Provide the [x, y] coordinate of the cell's center where the given text is located.  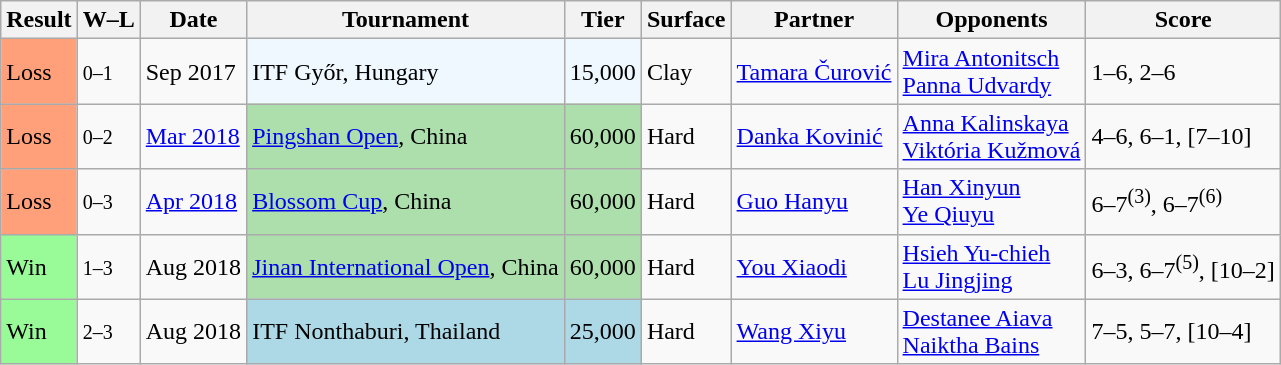
0–2 [108, 136]
Surface [686, 20]
Pingshan Open, China [406, 136]
Anna Kalinskaya Viktória Kužmová [992, 136]
25,000 [602, 332]
Tamara Čurović [814, 72]
Destanee Aiava Naiktha Bains [992, 332]
Tier [602, 20]
Mira Antonitsch Panna Udvardy [992, 72]
Hsieh Yu-chieh Lu Jingjing [992, 266]
Clay [686, 72]
15,000 [602, 72]
Blossom Cup, China [406, 202]
1–6, 2–6 [1183, 72]
Partner [814, 20]
Score [1183, 20]
0–3 [108, 202]
Result [39, 20]
Tournament [406, 20]
Opponents [992, 20]
Sep 2017 [193, 72]
1–3 [108, 266]
Apr 2018 [193, 202]
4–6, 6–1, [7–10] [1183, 136]
Mar 2018 [193, 136]
ITF Nonthaburi, Thailand [406, 332]
Han Xinyun Ye Qiuyu [992, 202]
You Xiaodi [814, 266]
Wang Xiyu [814, 332]
Jinan International Open, China [406, 266]
ITF Győr, Hungary [406, 72]
7–5, 5–7, [10–4] [1183, 332]
6–7(3), 6–7(6) [1183, 202]
0–1 [108, 72]
Danka Kovinić [814, 136]
6–3, 6–7(5), [10–2] [1183, 266]
Date [193, 20]
W–L [108, 20]
2–3 [108, 332]
Guo Hanyu [814, 202]
